Pinpoint the cell where the given text exists, returning its (x, y) midpoint coordinate. 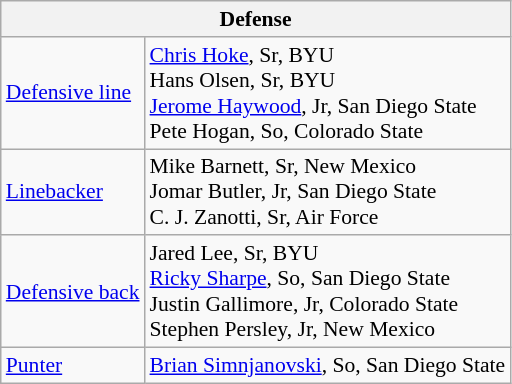
Chris Hoke, Sr, BYUHans Olsen, Sr, BYUJerome Haywood, Jr, San Diego StatePete Hogan, So, Colorado State (328, 93)
Linebacker (73, 192)
Punter (73, 366)
Jared Lee, Sr, BYURicky Sharpe, So, San Diego StateJustin Gallimore, Jr, Colorado StateStephen Persley, Jr, New Mexico (328, 292)
Mike Barnett, Sr, New MexicoJomar Butler, Jr, San Diego StateC. J. Zanotti, Sr, Air Force (328, 192)
Defensive line (73, 93)
Defensive back (73, 292)
Defense (256, 19)
Brian Simnjanovski, So, San Diego State (328, 366)
